For the text-containing cell, return its midpoint in [X, Y] coordinate format. 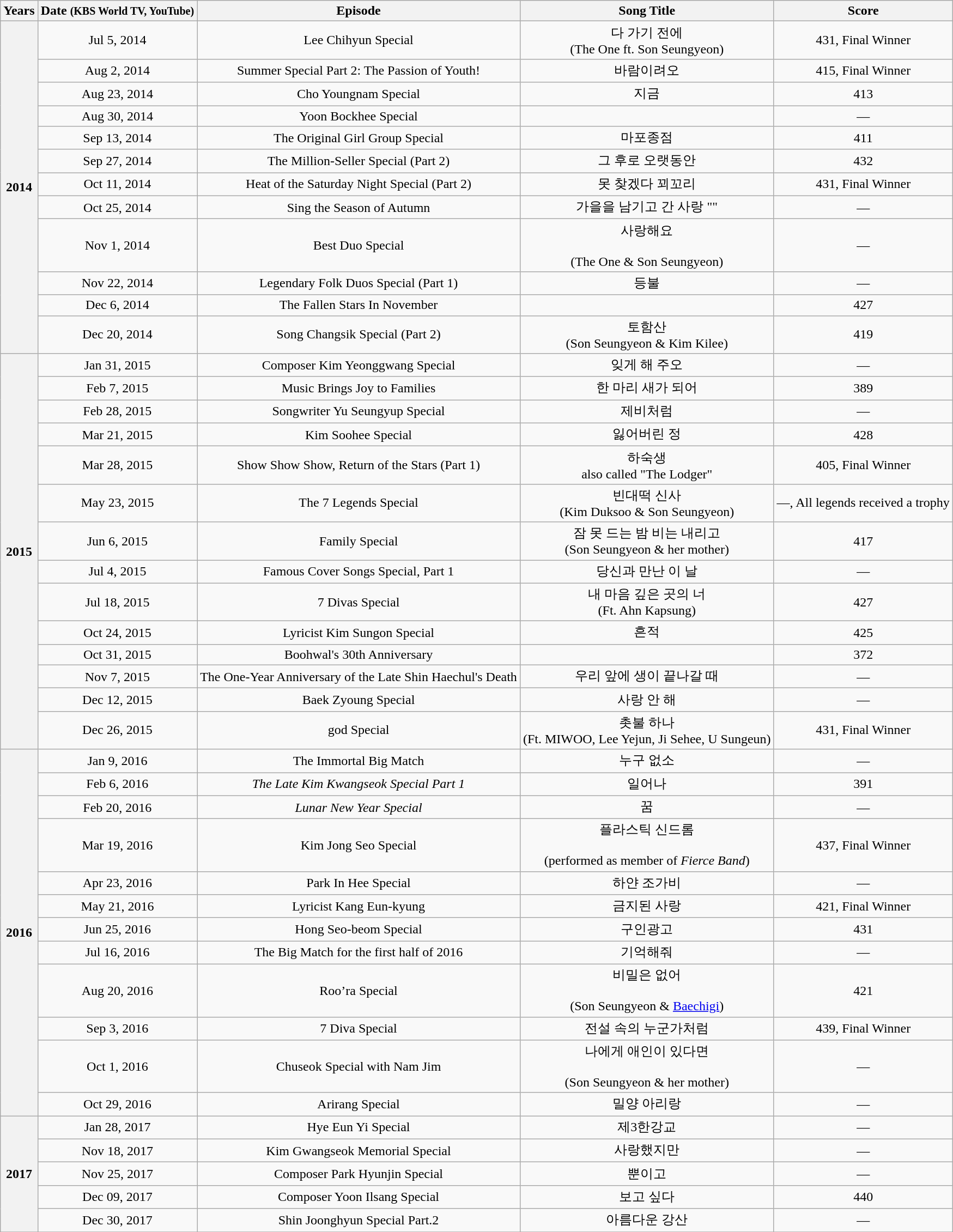
Music Brings Joy to Families [359, 388]
그 후로 오랫동안 [647, 161]
Oct 1, 2016 [117, 1067]
415, Final Winner [863, 71]
못 찾겠다 꾀꼬리 [647, 184]
Score [863, 11]
Oct 29, 2016 [117, 1104]
—, All legends received a trophy [863, 503]
Lee Chihyun Special [359, 40]
431 [863, 930]
Family Special [359, 541]
Chuseok Special with Nam Jim [359, 1067]
Jun 25, 2016 [117, 930]
425 [863, 633]
7 Divas Special [359, 602]
Jan 31, 2015 [117, 365]
Composer Park Hyunjin Special [359, 1174]
Dec 26, 2015 [117, 730]
Lyricist Kang Eun-kyung [359, 907]
Hye Eun Yi Special [359, 1128]
Mar 19, 2016 [117, 846]
Nov 18, 2017 [117, 1151]
잠 못 드는 밤 비는 내리고 (Son Seungyeon & her mother) [647, 541]
Baek Zyoung Special [359, 700]
사랑했지만 [647, 1151]
2014 [19, 187]
372 [863, 654]
한 마리 새가 되어 [647, 388]
기억해줘 [647, 952]
Nov 1, 2014 [117, 245]
Nov 7, 2015 [117, 677]
Aug 23, 2014 [117, 94]
빈대떡 신사 (Kim Duksoo & Son Seungyeon) [647, 503]
Roo’ra Special [359, 991]
다 가기 전에 (The One ft. Son Seungyeon) [647, 40]
432 [863, 161]
Aug 30, 2014 [117, 116]
비밀은 없어 (Son Seungyeon & Baechigi) [647, 991]
Oct 24, 2015 [117, 633]
Mar 21, 2015 [117, 435]
Aug 20, 2016 [117, 991]
419 [863, 335]
마포종점 [647, 138]
밀양 아리랑 [647, 1104]
금지된 사랑 [647, 907]
2017 [19, 1174]
Jan 28, 2017 [117, 1128]
Hong Seo-beom Special [359, 930]
389 [863, 388]
Oct 25, 2014 [117, 207]
391 [863, 785]
Years [19, 11]
Arirang Special [359, 1104]
411 [863, 138]
421 [863, 991]
Lyricist Kim Sungon Special [359, 633]
Summer Special Part 2: The Passion of Youth! [359, 71]
The Late Kim Kwangseok Special Part 1 [359, 785]
Composer Kim Yeonggwang Special [359, 365]
Sing the Season of Autumn [359, 207]
Jul 16, 2016 [117, 952]
잊게 해 주오 [647, 365]
437, Final Winner [863, 846]
Episode [359, 11]
413 [863, 94]
Famous Cover Songs Special, Part 1 [359, 572]
잃어버린 정 [647, 435]
Best Duo Special [359, 245]
Sep 13, 2014 [117, 138]
꿈 [647, 808]
나에게 애인이 있다면 (Son Seungyeon & her mother) [647, 1067]
Heat of the Saturday Night Special (Part 2) [359, 184]
May 21, 2016 [117, 907]
Park In Hee Special [359, 883]
439, Final Winner [863, 1029]
Jul 4, 2015 [117, 572]
당신과 만난 이 날 [647, 572]
하얀 조가비 [647, 883]
뿐이고 [647, 1174]
Nov 25, 2017 [117, 1174]
Boohwal's 30th Anniversary [359, 654]
일어나 [647, 785]
Oct 11, 2014 [117, 184]
Feb 20, 2016 [117, 808]
Mar 28, 2015 [117, 465]
Dec 30, 2017 [117, 1221]
417 [863, 541]
제3한강교 [647, 1128]
우리 앞에 생이 끝나갈 때 [647, 677]
Song Changsik Special (Part 2) [359, 335]
플라스틱 신드롬 (performed as member of Fierce Band) [647, 846]
The Big Match for the first half of 2016 [359, 952]
등불 [647, 283]
Yoon Bockhee Special [359, 116]
구인광고 [647, 930]
Jan 9, 2016 [117, 761]
Apr 23, 2016 [117, 883]
The One-Year Anniversary of the Late Shin Haechul's Death [359, 677]
Feb 28, 2015 [117, 412]
2016 [19, 933]
Dec 09, 2017 [117, 1197]
Sep 27, 2014 [117, 161]
Song Title [647, 11]
428 [863, 435]
The Million-Seller Special (Part 2) [359, 161]
Oct 31, 2015 [117, 654]
Dec 12, 2015 [117, 700]
아름다운 강산 [647, 1221]
Show Show Show, Return of the Stars (Part 1) [359, 465]
내 마음 깊은 곳의 너 (Ft. Ahn Kapsung) [647, 602]
The Fallen Stars In November [359, 305]
7 Diva Special [359, 1029]
421, Final Winner [863, 907]
The 7 Legends Special [359, 503]
Kim Jong Seo Special [359, 846]
2015 [19, 551]
전설 속의 누군가처럼 [647, 1029]
Legendary Folk Duos Special (Part 1) [359, 283]
May 23, 2015 [117, 503]
Kim Soohee Special [359, 435]
제비처럼 [647, 412]
Shin Joonghyun Special Part.2 [359, 1221]
사랑해요 (The One & Son Seungyeon) [647, 245]
토함산 (Son Seungyeon & Kim Kilee) [647, 335]
Composer Yoon Ilsang Special [359, 1197]
Date (KBS World TV, YouTube) [117, 11]
바람이려오 [647, 71]
god Special [359, 730]
405, Final Winner [863, 465]
지금 [647, 94]
하숙생 also called "The Lodger" [647, 465]
Feb 6, 2016 [117, 785]
Nov 22, 2014 [117, 283]
Aug 2, 2014 [117, 71]
Feb 7, 2015 [117, 388]
누구 없소 [647, 761]
The Immortal Big Match [359, 761]
Dec 6, 2014 [117, 305]
Cho Youngnam Special [359, 94]
Sep 3, 2016 [117, 1029]
흔적 [647, 633]
촛불 하나 (Ft. MIWOO, Lee Yejun, Ji Sehee, U Sungeun) [647, 730]
Dec 20, 2014 [117, 335]
사랑 안 해 [647, 700]
Songwriter Yu Seungyup Special [359, 412]
The Original Girl Group Special [359, 138]
Jul 18, 2015 [117, 602]
보고 싶다 [647, 1197]
440 [863, 1197]
Kim Gwangseok Memorial Special [359, 1151]
Jun 6, 2015 [117, 541]
Lunar New Year Special [359, 808]
가을을 남기고 간 사랑 "" [647, 207]
Jul 5, 2014 [117, 40]
